Determine the [x, y] coordinate at the center of the cell enclosing the given text.  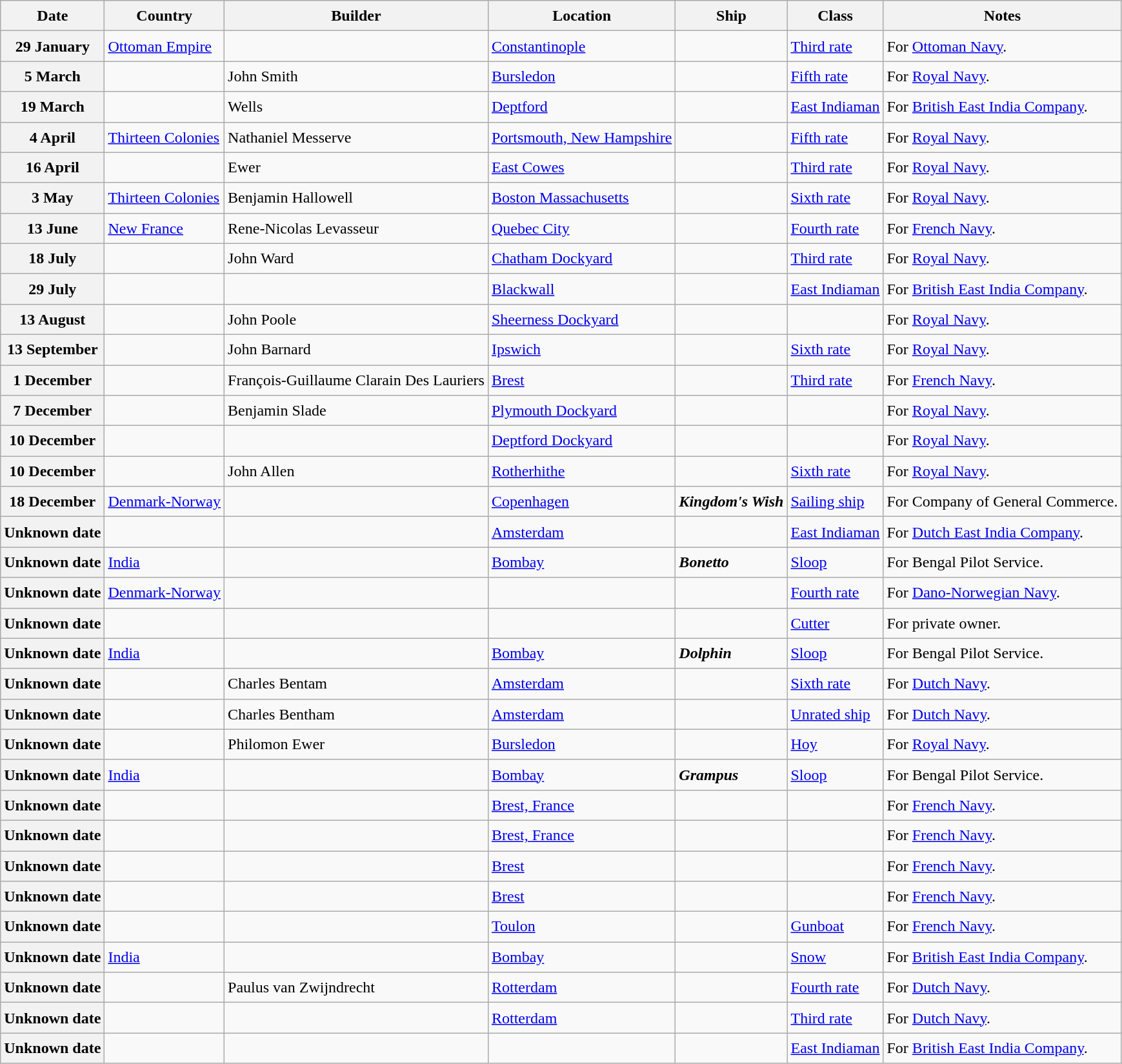
29 January [53, 46]
Blackwall [581, 289]
Portsmouth, New Hampshire [581, 137]
29 July [53, 289]
3 May [53, 197]
18 July [53, 258]
John Smith [356, 76]
Benjamin Slade [356, 410]
13 September [53, 350]
Wells [356, 107]
Charles Bentham [356, 714]
East Cowes [581, 168]
1 December [53, 381]
Boston Massachusetts [581, 197]
5 March [53, 76]
Benjamin Hallowell [356, 197]
18 December [53, 502]
Country [165, 15]
Builder [356, 15]
Ship [732, 15]
Ewer [356, 168]
Ottoman Empire [165, 46]
John Allen [356, 471]
Snow [835, 958]
Philomon Ewer [356, 745]
19 March [53, 107]
4 April [53, 137]
John Barnard [356, 350]
Paulus van Zwijndrecht [356, 987]
Location [581, 15]
Dolphin [732, 653]
7 December [53, 410]
16 April [53, 168]
Nathaniel Messerve [356, 137]
Class [835, 15]
Date [53, 15]
Unrated ship [835, 714]
François-Guillaume Clarain Des Lauriers [356, 381]
Chatham Dockyard [581, 258]
Gunboat [835, 927]
For Company of General Commerce. [1003, 502]
For private owner. [1003, 623]
New France [165, 228]
John Ward [356, 258]
Rene-Nicolas Levasseur [356, 228]
Deptford [581, 107]
Sheerness Dockyard [581, 319]
Deptford Dockyard [581, 441]
John Poole [356, 319]
Rotherhithe [581, 471]
Plymouth Dockyard [581, 410]
Copenhagen [581, 502]
Notes [1003, 15]
For Dano-Norwegian Navy. [1003, 592]
Ipswich [581, 350]
For Ottoman Navy. [1003, 46]
For Dutch East India Company. [1003, 532]
Charles Bentam [356, 684]
13 August [53, 319]
Sailing ship [835, 502]
Kingdom's Wish [732, 502]
Quebec City [581, 228]
Cutter [835, 623]
Bonetto [732, 563]
Constantinople [581, 46]
Hoy [835, 745]
Toulon [581, 927]
Grampus [732, 774]
13 June [53, 228]
